For the text-containing cell, return its midpoint in (X, Y) coordinate format. 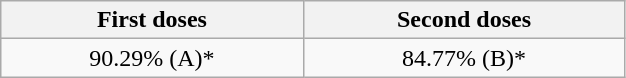
Second doses (464, 20)
First doses (152, 20)
90.29% (A)* (152, 58)
84.77% (B)* (464, 58)
